Detect which cell encompasses the target text, then output its (x, y) center coordinate. 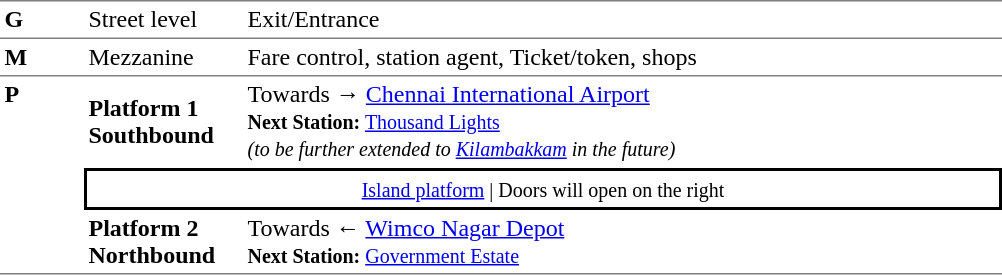
Platform 2Northbound (164, 242)
Street level (164, 20)
Island platform | Doors will open on the right (543, 189)
Mezzanine (164, 58)
Towards → Chennai International AirportNext Station: Thousand Lights(to be further extended to Kilambakkam in the future) (622, 122)
Exit/Entrance (622, 20)
Fare control, station agent, Ticket/token, shops (622, 58)
P (42, 175)
G (42, 20)
M (42, 58)
Towards ← Wimco Nagar DepotNext Station: Government Estate (622, 242)
Platform 1Southbound (164, 122)
